Find where the given text appears and provide that cell's center as [x, y] coordinate. 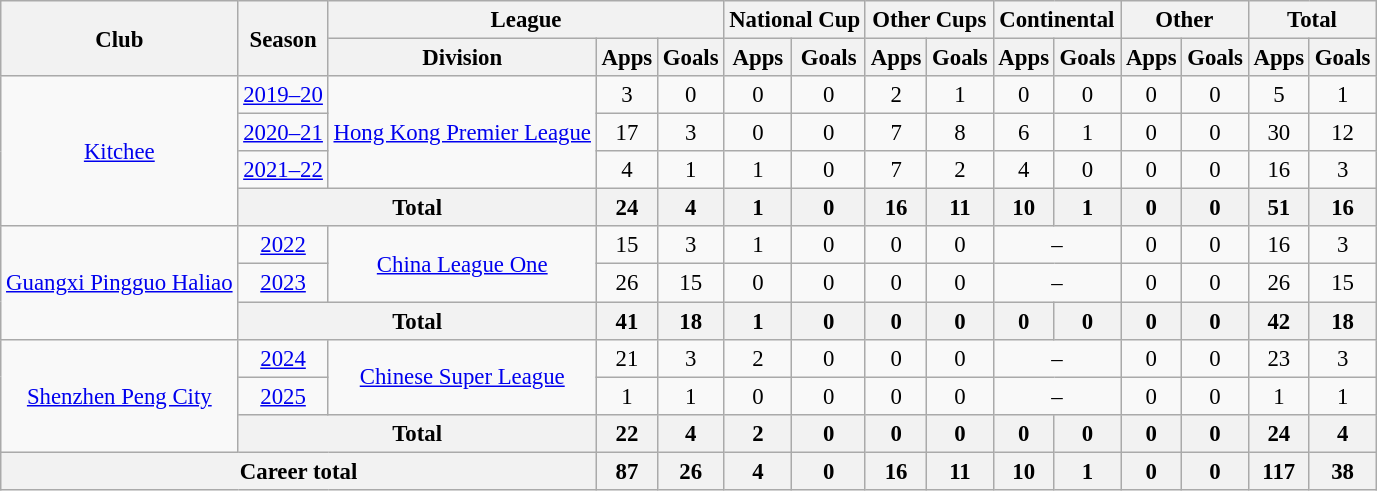
2024 [283, 358]
Other [1185, 20]
Season [283, 38]
22 [626, 433]
Chinese Super League [462, 376]
8 [960, 133]
Hong Kong Premier League [462, 132]
League [526, 20]
China League One [462, 264]
2023 [283, 283]
Kitchee [120, 151]
12 [1342, 133]
2021–22 [283, 170]
2019–20 [283, 95]
Other Cups [929, 20]
Shenzhen Peng City [120, 396]
42 [1278, 321]
National Cup [795, 20]
2020–21 [283, 133]
23 [1278, 358]
38 [1342, 471]
Guangxi Pingguo Haliao [120, 282]
17 [626, 133]
5 [1278, 95]
41 [626, 321]
Club [120, 38]
117 [1278, 471]
21 [626, 358]
87 [626, 471]
Division [462, 58]
2025 [283, 396]
6 [1024, 133]
2022 [283, 245]
Career total [299, 471]
30 [1278, 133]
Continental [1057, 20]
51 [1278, 208]
